Return the [x, y] coordinate for the center point of the cell that contains the specified text.  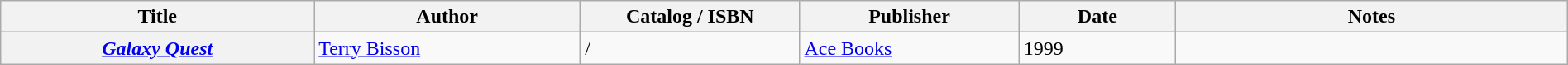
Notes [1372, 17]
Date [1097, 17]
Publisher [910, 17]
Title [157, 17]
/ [690, 48]
Terry Bisson [447, 48]
Catalog / ISBN [690, 17]
1999 [1097, 48]
Ace Books [910, 48]
Galaxy Quest [157, 48]
Author [447, 17]
